Locate the cell with the specified text and output its (X, Y) center coordinate. 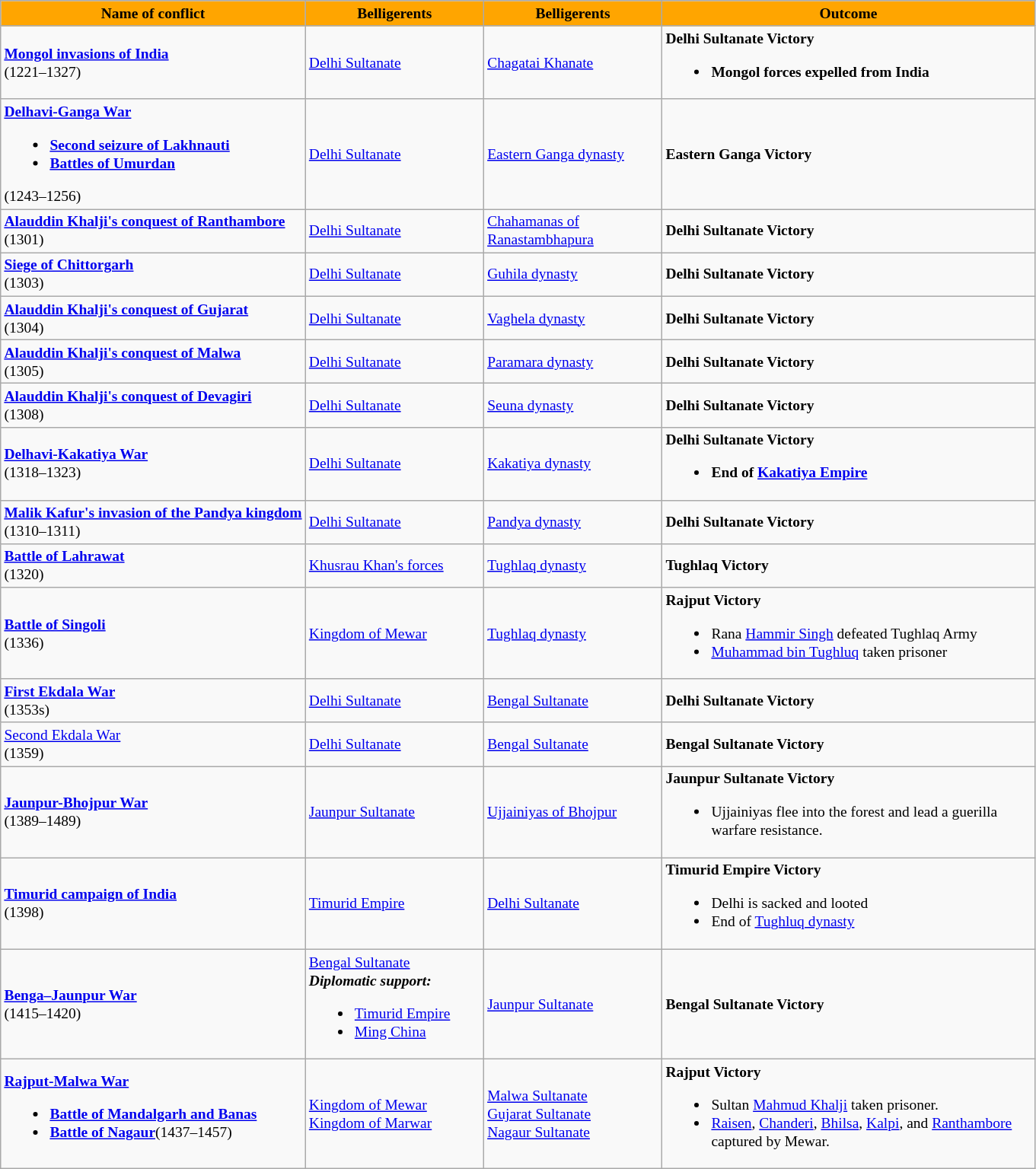
Vaghela dynasty (572, 318)
Jaunpur-Bhojpur War(1389–1489) (153, 812)
Kingdom of Mewar Kingdom of Marwar (394, 1114)
Mongol invasions of India(1221–1327) (153, 62)
Alauddin Khalji's conquest of Malwa(1305) (153, 361)
Kakatiya dynasty (572, 463)
Timurid Empire (394, 903)
Tughlaq Victory (848, 566)
Rajput-Malwa WarBattle of Mandalgarh and BanasBattle of Nagaur(1437–1457) (153, 1114)
Timurid Empire VictoryDelhi is sacked and lootedEnd of Tughluq dynasty (848, 903)
Ujjainiyas of Bhojpur (572, 812)
Paramara dynasty (572, 361)
Delhavi-Kakatiya War(1318–1323) (153, 463)
Alauddin Khalji's conquest of Devagiri(1308) (153, 405)
Malwa SultanateGujarat SultanateNagaur Sultanate (572, 1114)
Benga–Jaunpur War(1415–1420) (153, 1004)
Rajput VictoryRana Hammir Singh defeated Tughlaq ArmyMuhammad bin Tughluq taken prisoner (848, 633)
Malik Kafur's invasion of the Pandya kingdom(1310–1311) (153, 522)
Bengal Sultanate Diplomatic support: Timurid EmpireMing China (394, 1004)
Eastern Ganga Victory (848, 154)
Second Ekdala War(1359) (153, 744)
Chagatai Khanate (572, 62)
Guhila dynasty (572, 274)
Battle of Lahrawat(1320) (153, 566)
Khusrau Khan's forces (394, 566)
Outcome (848, 14)
Jaunpur Sultanate VictoryUjjainiyas flee into the forest and lead a guerilla warfare resistance. (848, 812)
Pandya dynasty (572, 522)
First Ekdala War(1353s) (153, 700)
Delhi Sultanate VictoryMongol forces expelled from India (848, 62)
Delhavi-Ganga WarSecond seizure of LakhnautiBattles of Umurdan(1243–1256) (153, 154)
Alauddin Khalji's conquest of Ranthambore(1301) (153, 231)
Kingdom of Mewar (394, 633)
Name of conflict (153, 14)
Eastern Ganga dynasty (572, 154)
Chahamanas of Ranastambhapura (572, 231)
Siege of Chittorgarh(1303) (153, 274)
Seuna dynasty (572, 405)
Timurid campaign of India(1398) (153, 903)
Battle of Singoli(1336) (153, 633)
Rajput VictorySultan Mahmud Khalji taken prisoner.Raisen, Chanderi, Bhilsa, Kalpi, and Ranthambore captured by Mewar. (848, 1114)
Alauddin Khalji's conquest of Gujarat(1304) (153, 318)
Delhi Sultanate VictoryEnd of Kakatiya Empire (848, 463)
